Extract the (x, y) coordinate from the center of the cell holding the provided text.  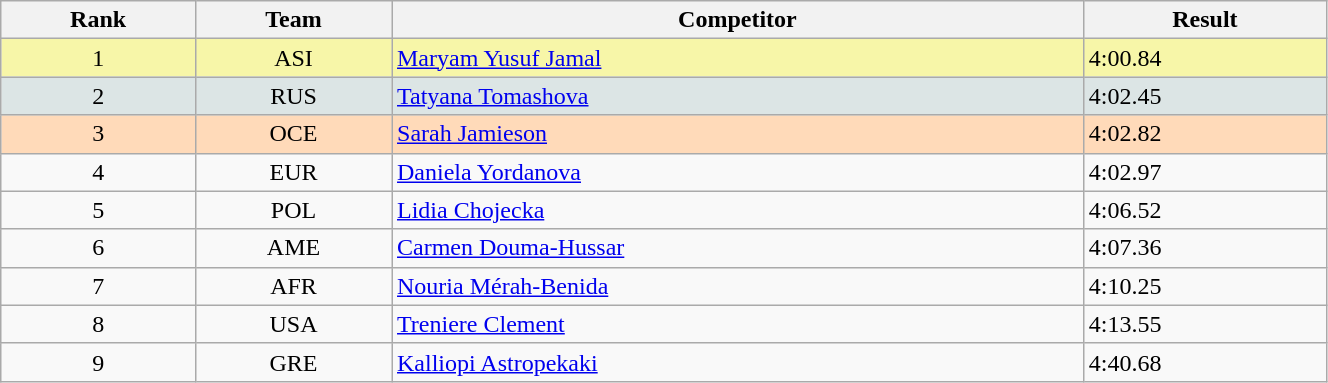
4 (98, 172)
Maryam Yusuf Jamal (738, 58)
Competitor (738, 20)
AME (294, 248)
1 (98, 58)
Carmen Douma-Hussar (738, 248)
8 (98, 324)
4:06.52 (1204, 210)
4:07.36 (1204, 248)
4:40.68 (1204, 362)
Sarah Jamieson (738, 134)
Daniela Yordanova (738, 172)
2 (98, 96)
Tatyana Tomashova (738, 96)
4:02.45 (1204, 96)
Treniere Clement (738, 324)
Rank (98, 20)
4:02.82 (1204, 134)
5 (98, 210)
4:02.97 (1204, 172)
Kalliopi Astropekaki (738, 362)
USA (294, 324)
GRE (294, 362)
3 (98, 134)
EUR (294, 172)
OCE (294, 134)
4:13.55 (1204, 324)
RUS (294, 96)
4:00.84 (1204, 58)
Lidia Chojecka (738, 210)
Team (294, 20)
Nouria Mérah-Benida (738, 286)
AFR (294, 286)
9 (98, 362)
POL (294, 210)
Result (1204, 20)
7 (98, 286)
4:10.25 (1204, 286)
ASI (294, 58)
6 (98, 248)
